For the text-containing cell, return its midpoint in [x, y] coordinate format. 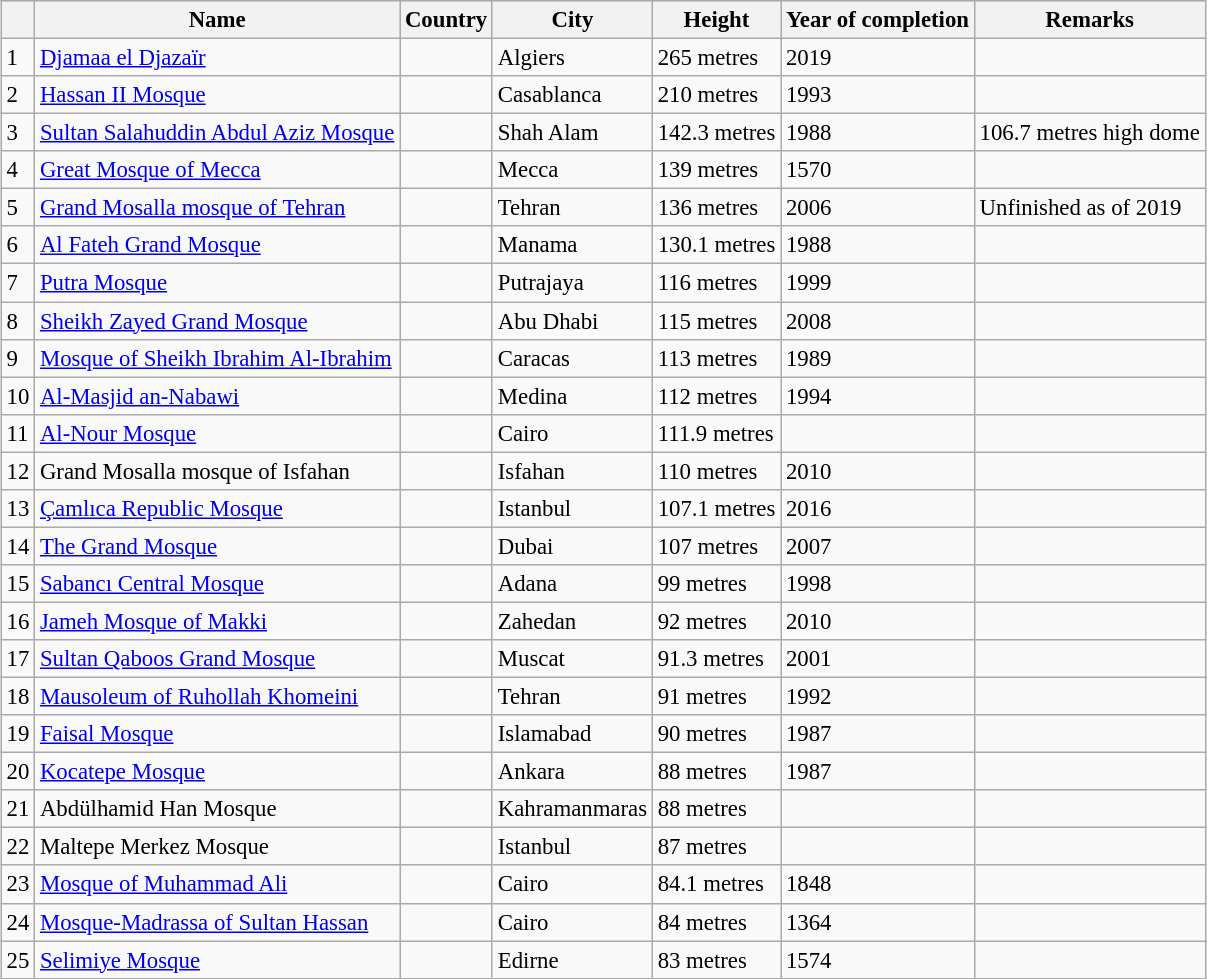
11 [18, 433]
115 metres [716, 321]
110 metres [716, 471]
Sabancı Central Mosque [218, 584]
Country [446, 20]
7 [18, 283]
Al Fateh Grand Mosque [218, 245]
116 metres [716, 283]
23 [18, 884]
84.1 metres [716, 884]
Edirne [572, 960]
The Grand Mosque [218, 546]
5 [18, 208]
2001 [878, 659]
Putrajaya [572, 283]
2 [18, 95]
20 [18, 772]
10 [18, 396]
Remarks [1090, 20]
Jameh Mosque of Makki [218, 621]
1364 [878, 922]
18 [18, 696]
Grand Mosalla mosque of Isfahan [218, 471]
2006 [878, 208]
Grand Mosalla mosque of Tehran [218, 208]
8 [18, 321]
3 [18, 133]
1998 [878, 584]
13 [18, 508]
87 metres [716, 847]
17 [18, 659]
265 metres [716, 57]
2016 [878, 508]
Medina [572, 396]
113 metres [716, 358]
Mausoleum of Ruhollah Khomeini [218, 696]
91.3 metres [716, 659]
Great Mosque of Mecca [218, 170]
Algiers [572, 57]
Mosque of Muhammad Ali [218, 884]
16 [18, 621]
Al-Masjid an-Nabawi [218, 396]
25 [18, 960]
4 [18, 170]
Shah Alam [572, 133]
Putra Mosque [218, 283]
6 [18, 245]
Caracas [572, 358]
136 metres [716, 208]
Manama [572, 245]
1 [18, 57]
Islamabad [572, 734]
142.3 metres [716, 133]
Mecca [572, 170]
130.1 metres [716, 245]
12 [18, 471]
City [572, 20]
1989 [878, 358]
84 metres [716, 922]
Adana [572, 584]
83 metres [716, 960]
1574 [878, 960]
Kocatepe Mosque [218, 772]
14 [18, 546]
19 [18, 734]
107 metres [716, 546]
106.7 metres high dome [1090, 133]
Zahedan [572, 621]
107.1 metres [716, 508]
91 metres [716, 696]
Mosque-Madrassa of Sultan Hassan [218, 922]
210 metres [716, 95]
1570 [878, 170]
Height [716, 20]
21 [18, 809]
1992 [878, 696]
2008 [878, 321]
Kahramanmaras [572, 809]
9 [18, 358]
139 metres [716, 170]
Isfahan [572, 471]
Name [218, 20]
Unfinished as of 2019 [1090, 208]
2007 [878, 546]
Sultan Qaboos Grand Mosque [218, 659]
Sheikh Zayed Grand Mosque [218, 321]
Maltepe Merkez Mosque [218, 847]
Dubai [572, 546]
1848 [878, 884]
90 metres [716, 734]
Abu Dhabi [572, 321]
2019 [878, 57]
92 metres [716, 621]
1994 [878, 396]
15 [18, 584]
Year of completion [878, 20]
Çamlıca Republic Mosque [218, 508]
Hassan II Mosque [218, 95]
111.9 metres [716, 433]
Ankara [572, 772]
22 [18, 847]
1993 [878, 95]
24 [18, 922]
Djamaa el Djazaïr [218, 57]
Casablanca [572, 95]
Faisal Mosque [218, 734]
Al-Nour Mosque [218, 433]
Selimiye Mosque [218, 960]
Muscat [572, 659]
Sultan Salahuddin Abdul Aziz Mosque [218, 133]
Abdülhamid Han Mosque [218, 809]
Mosque of Sheikh Ibrahim Al-Ibrahim [218, 358]
112 metres [716, 396]
1999 [878, 283]
99 metres [716, 584]
